Scan for the cell matching the given text and deliver its [X, Y] coordinate at center. 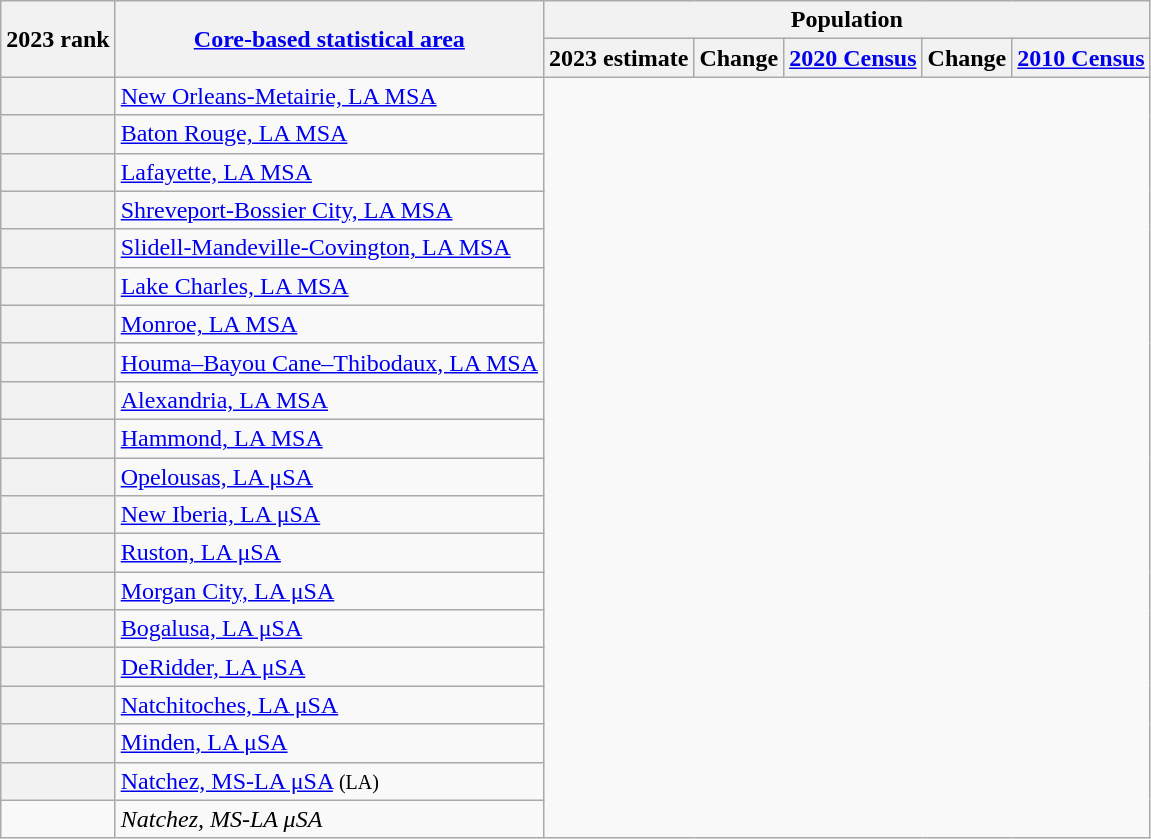
Shreveport-Bossier City, LA MSA [329, 210]
Alexandria, LA MSA [329, 400]
Lafayette, LA MSA [329, 172]
New Orleans-Metairie, LA MSA [329, 96]
2023 rank [58, 39]
2010 Census [1081, 58]
Hammond, LA MSA [329, 438]
2023 estimate [619, 58]
Slidell-Mandeville-Covington, LA MSA [329, 248]
DeRidder, LA μSA [329, 667]
Ruston, LA μSA [329, 553]
2020 Census [853, 58]
Houma–Bayou Cane–Thibodaux, LA MSA [329, 362]
Natchitoches, LA μSA [329, 705]
Lake Charles, LA MSA [329, 286]
Natchez, MS-LA μSA [329, 819]
Core-based statistical area [329, 39]
Monroe, LA MSA [329, 324]
Opelousas, LA μSA [329, 477]
Minden, LA μSA [329, 743]
Baton Rouge, LA MSA [329, 134]
Morgan City, LA μSA [329, 591]
New Iberia, LA μSA [329, 515]
Population [848, 20]
Bogalusa, LA μSA [329, 629]
Natchez, MS-LA μSA (LA) [329, 781]
